Extract the (x, y) coordinate from the center of the cell holding the provided text.  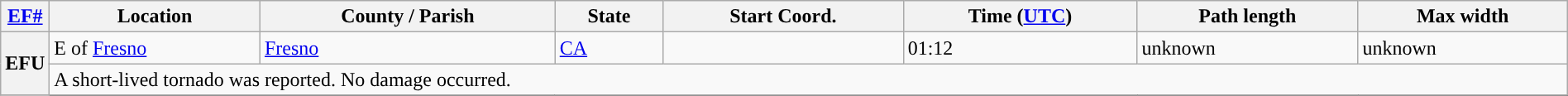
EFU (25, 64)
Time (UTC) (1021, 17)
State (609, 17)
Fresno (407, 48)
EF# (25, 17)
Start Coord. (783, 17)
Path length (1247, 17)
A short-lived tornado was reported. No damage occurred. (809, 79)
CA (609, 48)
Max width (1462, 17)
Location (155, 17)
E of Fresno (155, 48)
County / Parish (407, 17)
01:12 (1021, 48)
